Locate the cell with the specified text and output its [X, Y] center coordinate. 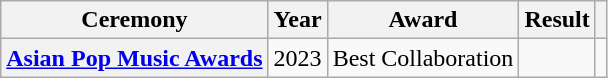
Result [557, 20]
Award [423, 20]
Best Collaboration [423, 58]
Ceremony [134, 20]
2023 [298, 58]
Year [298, 20]
Asian Pop Music Awards [134, 58]
